Return the [x, y] coordinate for the center point of the cell that contains the specified text.  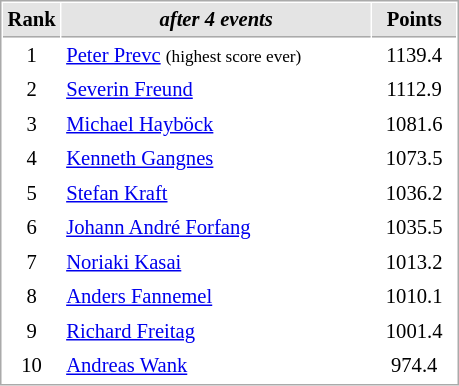
Noriaki Kasai [216, 262]
1013.2 [414, 262]
Anders Fannemel [216, 296]
8 [32, 296]
2 [32, 90]
1036.2 [414, 194]
974.4 [414, 366]
Stefan Kraft [216, 194]
Johann André Forfang [216, 228]
1073.5 [414, 158]
4 [32, 158]
5 [32, 194]
1001.4 [414, 332]
1139.4 [414, 56]
1 [32, 56]
7 [32, 262]
Richard Freitag [216, 332]
1035.5 [414, 228]
Michael Hayböck [216, 124]
Severin Freund [216, 90]
Rank [32, 20]
9 [32, 332]
Points [414, 20]
1081.6 [414, 124]
Peter Prevc (highest score ever) [216, 56]
1112.9 [414, 90]
6 [32, 228]
after 4 events [216, 20]
10 [32, 366]
Kenneth Gangnes [216, 158]
1010.1 [414, 296]
3 [32, 124]
Andreas Wank [216, 366]
